Return the (X, Y) coordinate for the center point of the cell that contains the specified text.  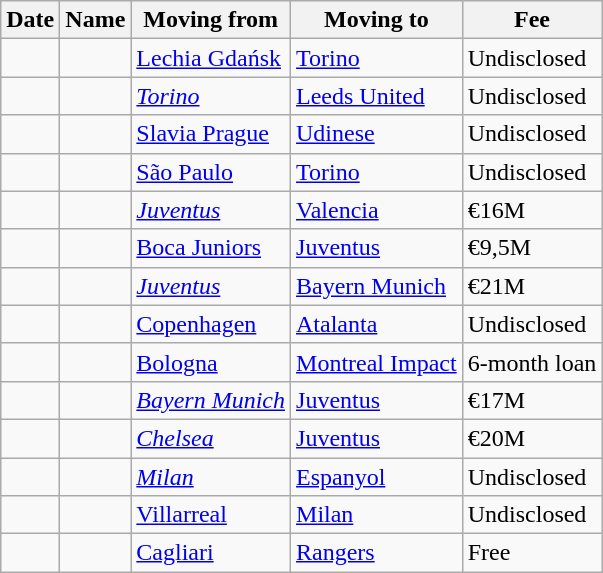
6-month loan (532, 362)
Rangers (377, 553)
Atalanta (377, 324)
Espanyol (377, 477)
€21M (532, 286)
Montreal Impact (377, 362)
Cagliari (211, 553)
Valencia (377, 210)
Leeds United (377, 96)
São Paulo (211, 172)
Date (30, 20)
Lechia Gdańsk (211, 58)
Free (532, 553)
€16M (532, 210)
€17M (532, 400)
Boca Juniors (211, 248)
Villarreal (211, 515)
Name (96, 20)
Copenhagen (211, 324)
Moving to (377, 20)
Chelsea (211, 438)
Moving from (211, 20)
€20M (532, 438)
Bologna (211, 362)
Udinese (377, 134)
Slavia Prague (211, 134)
Fee (532, 20)
€9,5M (532, 248)
